Search for the cell housing the specified text and yield its (X, Y) center coordinate. 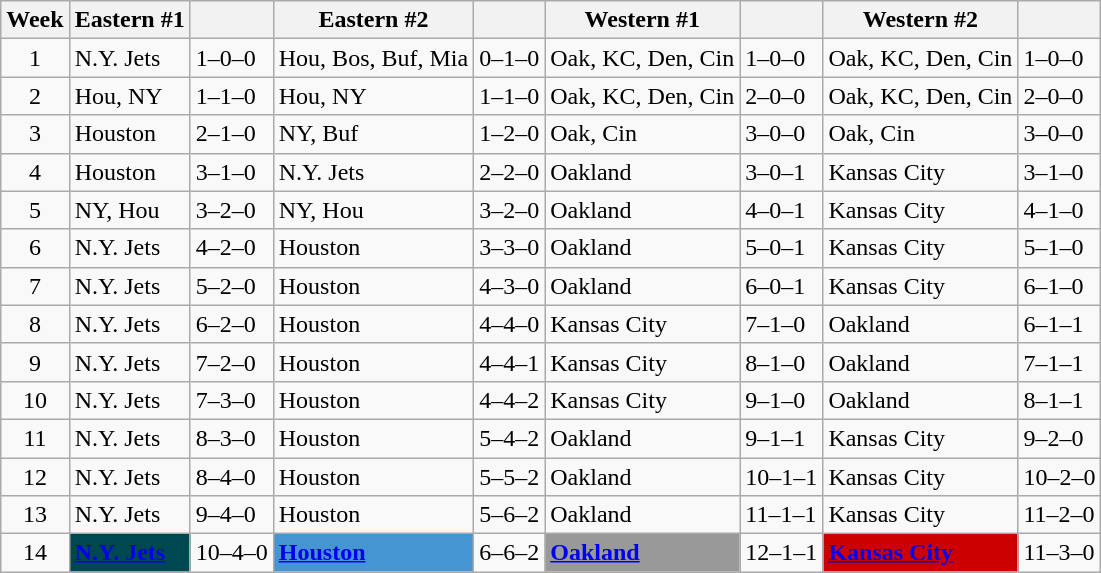
7 (35, 286)
11–1–1 (782, 515)
2 (35, 96)
13 (35, 515)
3 (35, 134)
10–1–1 (782, 477)
11 (35, 438)
4–1–0 (1060, 210)
4–4–0 (510, 324)
12–1–1 (782, 553)
10–4–0 (232, 553)
5–2–0 (232, 286)
7–3–0 (232, 400)
8–1–1 (1060, 400)
NY, Buf (373, 134)
6–0–1 (782, 286)
6–6–2 (510, 553)
9 (35, 362)
7–1–0 (782, 324)
9–2–0 (1060, 438)
Western #2 (920, 20)
7–2–0 (232, 362)
8–4–0 (232, 477)
12 (35, 477)
5 (35, 210)
0–1–0 (510, 58)
9–4–0 (232, 515)
Eastern #2 (373, 20)
8–1–0 (782, 362)
9–1–1 (782, 438)
Eastern #1 (130, 20)
3–3–0 (510, 248)
9–1–0 (782, 400)
5–5–2 (510, 477)
Western #1 (642, 20)
4–3–0 (510, 286)
11–2–0 (1060, 515)
5–4–2 (510, 438)
1 (35, 58)
6–2–0 (232, 324)
11–3–0 (1060, 553)
5–0–1 (782, 248)
4–0–1 (782, 210)
4–4–1 (510, 362)
10 (35, 400)
2–2–0 (510, 172)
8 (35, 324)
4–2–0 (232, 248)
Hou, Bos, Buf, Mia (373, 58)
5–1–0 (1060, 248)
6–1–1 (1060, 324)
14 (35, 553)
6 (35, 248)
4 (35, 172)
8–3–0 (232, 438)
2–1–0 (232, 134)
1–2–0 (510, 134)
10–2–0 (1060, 477)
6–1–0 (1060, 286)
5–6–2 (510, 515)
3–0–1 (782, 172)
4–4–2 (510, 400)
Week (35, 20)
7–1–1 (1060, 362)
